Return [X, Y] of the center of cell containing provided text 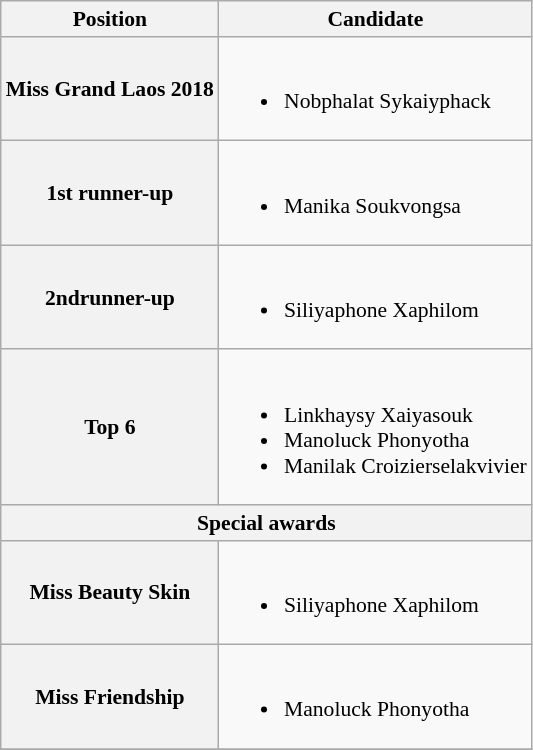
Candidate [376, 19]
Nobphalat Sykaiyphack [376, 89]
Top 6 [110, 428]
1st runner-up [110, 193]
Position [110, 19]
Miss Grand Laos 2018 [110, 89]
Linkhaysy XaiyasoukManoluck PhonyothaManilak Croizierselakvivier [376, 428]
Manoluck Phonyotha [376, 697]
Miss Friendship [110, 697]
2ndrunner-up [110, 297]
Special awards [266, 523]
Miss Beauty Skin [110, 593]
Manika Soukvongsa [376, 193]
